From the cell containing the given text, extract its center point as (x, y) coordinate. 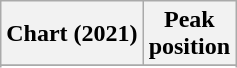
Peakposition (189, 34)
Chart (2021) (72, 34)
